Find where the given text appears and provide that cell's center as [x, y] coordinate. 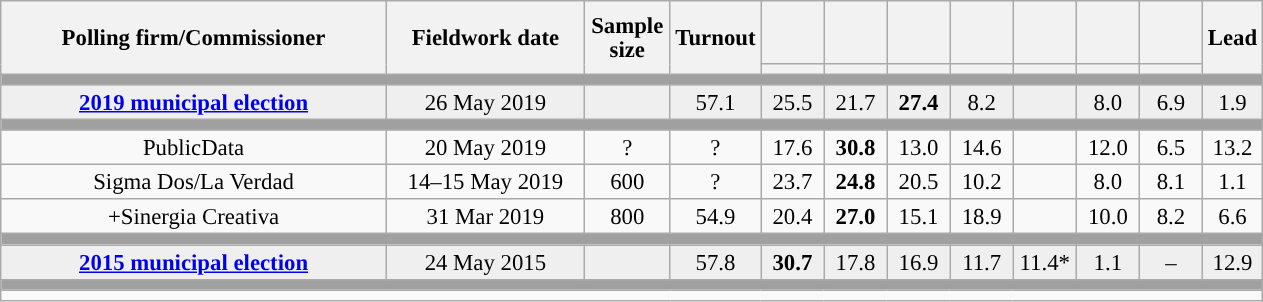
54.9 [716, 218]
20.5 [918, 182]
11.7 [982, 262]
57.1 [716, 102]
12.0 [1108, 148]
Polling firm/Commissioner [194, 38]
18.9 [982, 218]
27.0 [856, 218]
57.8 [716, 262]
30.7 [792, 262]
1.9 [1232, 102]
31 Mar 2019 [485, 218]
20.4 [792, 218]
Fieldwork date [485, 38]
Lead [1232, 38]
25.5 [792, 102]
14–15 May 2019 [485, 182]
16.9 [918, 262]
12.9 [1232, 262]
Sample size [627, 38]
17.6 [792, 148]
24.8 [856, 182]
11.4* [1044, 262]
+Sinergia Creativa [194, 218]
10.0 [1108, 218]
13.0 [918, 148]
2019 municipal election [194, 102]
– [1170, 262]
14.6 [982, 148]
600 [627, 182]
PublicData [194, 148]
26 May 2019 [485, 102]
6.6 [1232, 218]
2015 municipal election [194, 262]
10.2 [982, 182]
27.4 [918, 102]
13.2 [1232, 148]
8.1 [1170, 182]
Turnout [716, 38]
30.8 [856, 148]
6.9 [1170, 102]
23.7 [792, 182]
6.5 [1170, 148]
24 May 2015 [485, 262]
800 [627, 218]
21.7 [856, 102]
Sigma Dos/La Verdad [194, 182]
20 May 2019 [485, 148]
15.1 [918, 218]
17.8 [856, 262]
